Detect which cell encompasses the target text, then output its [X, Y] center coordinate. 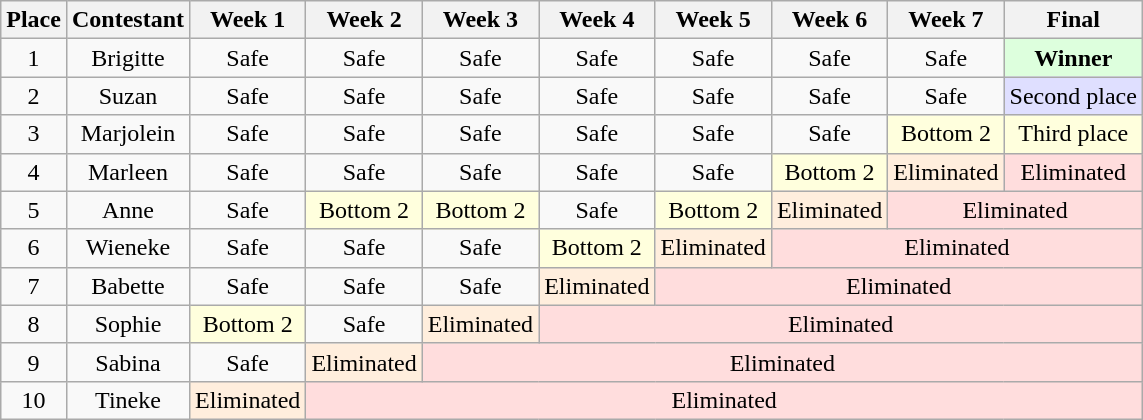
Week 5 [713, 20]
Week 1 [248, 20]
Sophie [128, 324]
Marjolein [128, 134]
Place [34, 20]
Week 2 [364, 20]
Suzan [128, 96]
7 [34, 286]
Contestant [128, 20]
Brigitte [128, 58]
Winner [1073, 58]
Anne [128, 210]
1 [34, 58]
6 [34, 248]
10 [34, 400]
2 [34, 96]
Sabina [128, 362]
3 [34, 134]
4 [34, 172]
Second place [1073, 96]
9 [34, 362]
Week 3 [480, 20]
Week 7 [946, 20]
Third place [1073, 134]
Final [1073, 20]
Marleen [128, 172]
Week 4 [597, 20]
Babette [128, 286]
Wieneke [128, 248]
Week 6 [829, 20]
Tineke [128, 400]
5 [34, 210]
8 [34, 324]
